For the text-containing cell, return its midpoint in [x, y] coordinate format. 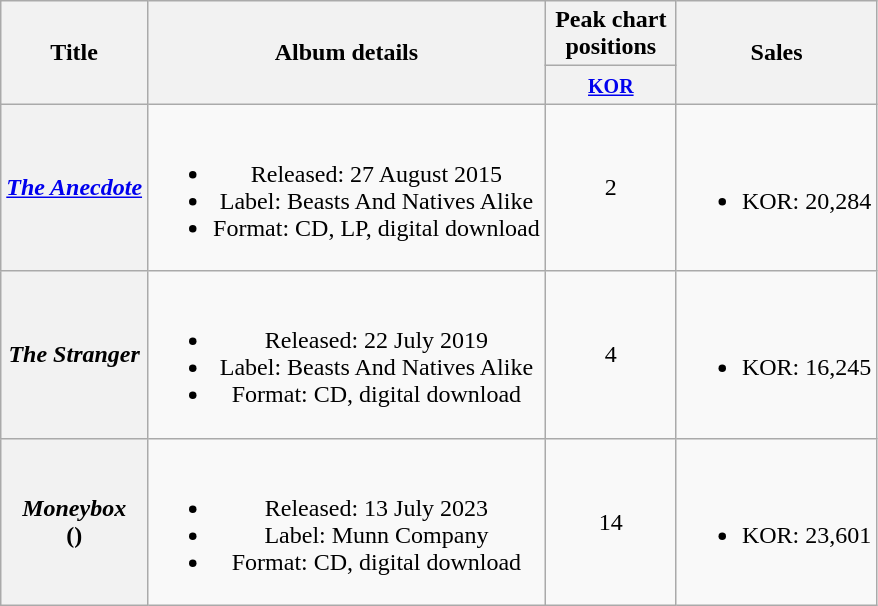
Peak chart positions [610, 34]
KOR [610, 85]
The Stranger [74, 354]
Album details [347, 52]
Moneybox() [74, 522]
KOR: 16,245 [776, 354]
2 [610, 188]
The Anecdote [74, 188]
Sales [776, 52]
4 [610, 354]
Released: 27 August 2015Label: Beasts And Natives AlikeFormat: CD, LP, digital download [347, 188]
KOR: 23,601 [776, 522]
Released: 22 July 2019Label: Beasts And Natives AlikeFormat: CD, digital download [347, 354]
14 [610, 522]
Title [74, 52]
KOR: 20,284 [776, 188]
Released: 13 July 2023Label: Munn CompanyFormat: CD, digital download [347, 522]
